Locate the cell with the specified text and output its (x, y) center coordinate. 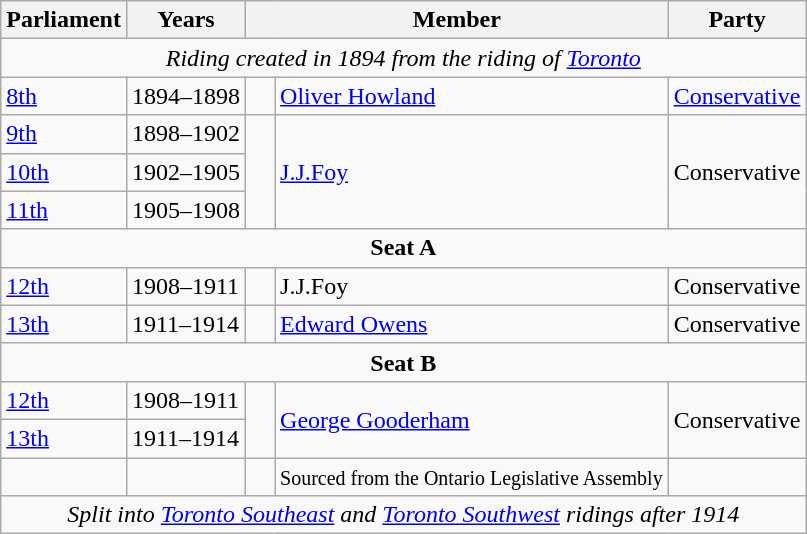
Years (186, 20)
10th (64, 172)
9th (64, 134)
1898–1902 (186, 134)
Edward Owens (472, 324)
Split into Toronto Southeast and Toronto Southwest ridings after 1914 (404, 515)
1894–1898 (186, 96)
Seat A (404, 248)
11th (64, 210)
Oliver Howland (472, 96)
Seat B (404, 362)
8th (64, 96)
1905–1908 (186, 210)
Parliament (64, 20)
Riding created in 1894 from the riding of Toronto (404, 58)
Member (458, 20)
1902–1905 (186, 172)
Party (737, 20)
George Gooderham (472, 419)
Sourced from the Ontario Legislative Assembly (472, 477)
